For the text-containing cell, return its midpoint in [x, y] coordinate format. 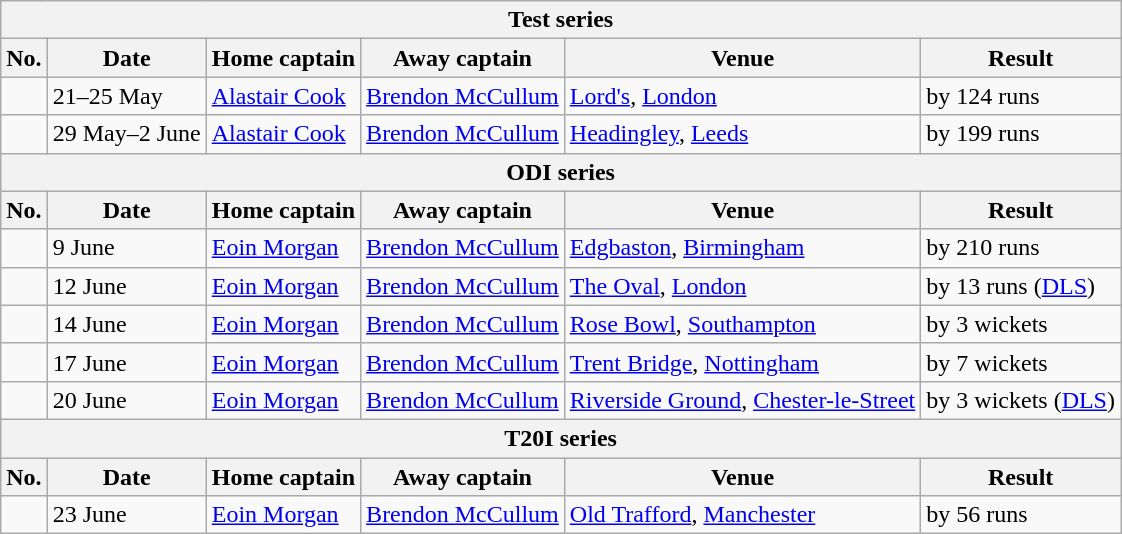
by 3 wickets (DLS) [1021, 400]
Edgbaston, Birmingham [742, 248]
9 June [126, 248]
12 June [126, 286]
Headingley, Leeds [742, 134]
Test series [561, 20]
Lord's, London [742, 96]
14 June [126, 324]
Trent Bridge, Nottingham [742, 362]
by 56 runs [1021, 515]
29 May–2 June [126, 134]
Riverside Ground, Chester-le-Street [742, 400]
Old Trafford, Manchester [742, 515]
by 7 wickets [1021, 362]
Rose Bowl, Southampton [742, 324]
20 June [126, 400]
17 June [126, 362]
T20I series [561, 438]
by 3 wickets [1021, 324]
by 199 runs [1021, 134]
21–25 May [126, 96]
The Oval, London [742, 286]
ODI series [561, 172]
by 13 runs (DLS) [1021, 286]
by 210 runs [1021, 248]
by 124 runs [1021, 96]
23 June [126, 515]
